Capture the cell that displays the provided text and extract its [x, y] central coordinate. 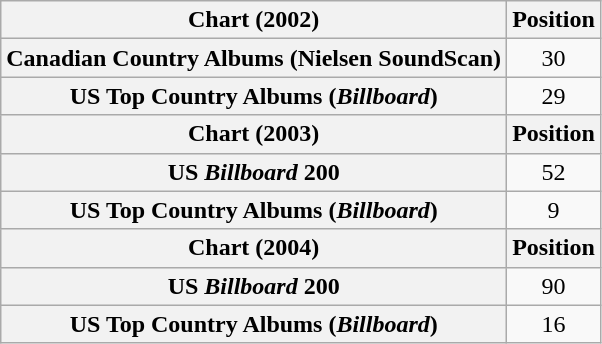
29 [554, 96]
Canadian Country Albums (Nielsen SoundScan) [254, 58]
Chart (2004) [254, 248]
16 [554, 324]
30 [554, 58]
Chart (2002) [254, 20]
90 [554, 286]
52 [554, 172]
Chart (2003) [254, 134]
9 [554, 210]
